Determine the [X, Y] coordinate at the center of the cell enclosing the given text.  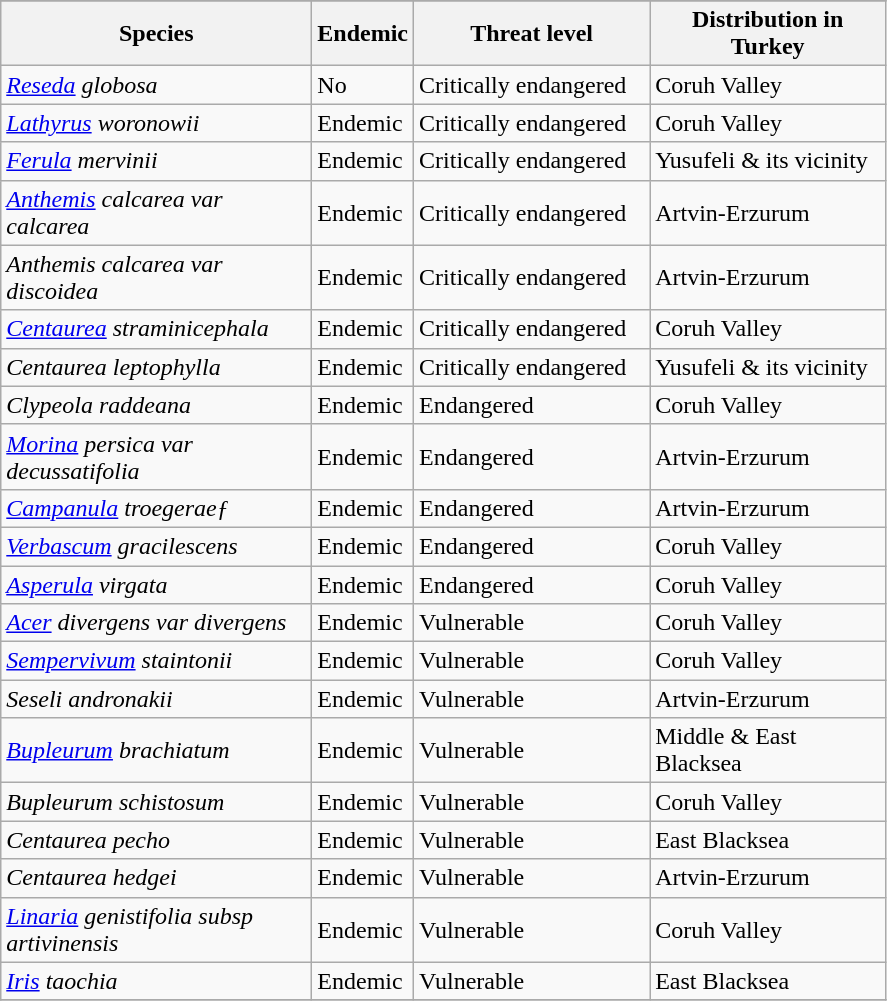
Anthemis calcarea var calcarea [156, 212]
Centaurea hedgei [156, 878]
Centaurea straminicephala [156, 329]
Sempervivum staintonii [156, 661]
Clypeola raddeana [156, 405]
Threat level [532, 34]
Linaria genistifolia subsp artivinensis [156, 930]
Lathyrus woronowii [156, 123]
Bupleurum schistosum [156, 802]
Bupleurum brachiatum [156, 750]
Seseli andronakii [156, 699]
No [363, 85]
Morina persica var decussatifolia [156, 456]
Anthemis calcarea var discoidea [156, 278]
Ferula mervinii [156, 161]
Distribution in Turkey [768, 34]
Reseda globosa [156, 85]
Verbascum gracilescens [156, 546]
Centaurea leptophylla [156, 367]
Species [156, 34]
Asperula virgata [156, 585]
Iris taochia [156, 981]
Middle & East Blacksea [768, 750]
Campanula troegeraeƒ [156, 508]
Acer divergens var divergens [156, 623]
Centaurea pecho [156, 840]
